Pinpoint the cell where the given text exists, returning its (x, y) midpoint coordinate. 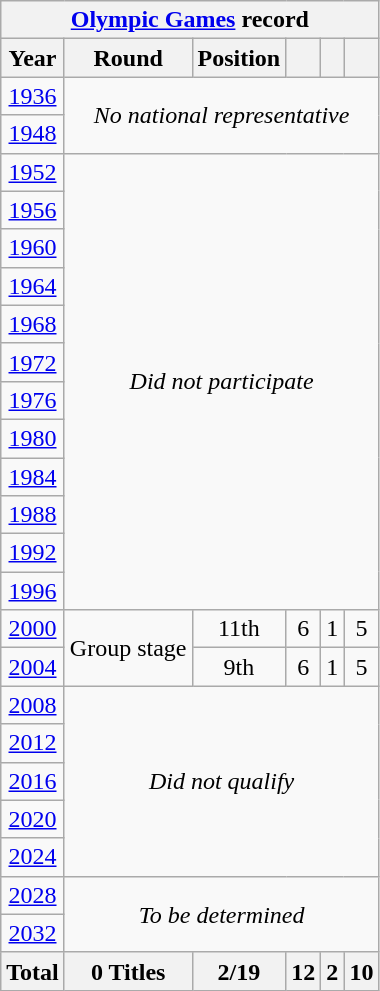
1988 (33, 515)
2024 (33, 857)
1960 (33, 248)
1976 (33, 400)
2012 (33, 743)
2000 (33, 629)
1968 (33, 324)
10 (362, 971)
No national representative (222, 115)
2008 (33, 705)
1964 (33, 286)
Round (128, 58)
1936 (33, 96)
Position (239, 58)
Olympic Games record (190, 20)
2004 (33, 667)
9th (239, 667)
1996 (33, 591)
2028 (33, 895)
1980 (33, 438)
1948 (33, 134)
1956 (33, 210)
2020 (33, 819)
2032 (33, 933)
2/19 (239, 971)
1984 (33, 477)
Did not qualify (222, 781)
0 Titles (128, 971)
To be determined (222, 914)
1952 (33, 172)
Group stage (128, 648)
11th (239, 629)
2016 (33, 781)
12 (304, 971)
Total (33, 971)
1992 (33, 553)
1972 (33, 362)
Year (33, 58)
2 (332, 971)
Did not participate (222, 382)
